Output the (x, y) coordinate of the center of the cell containing the given text.  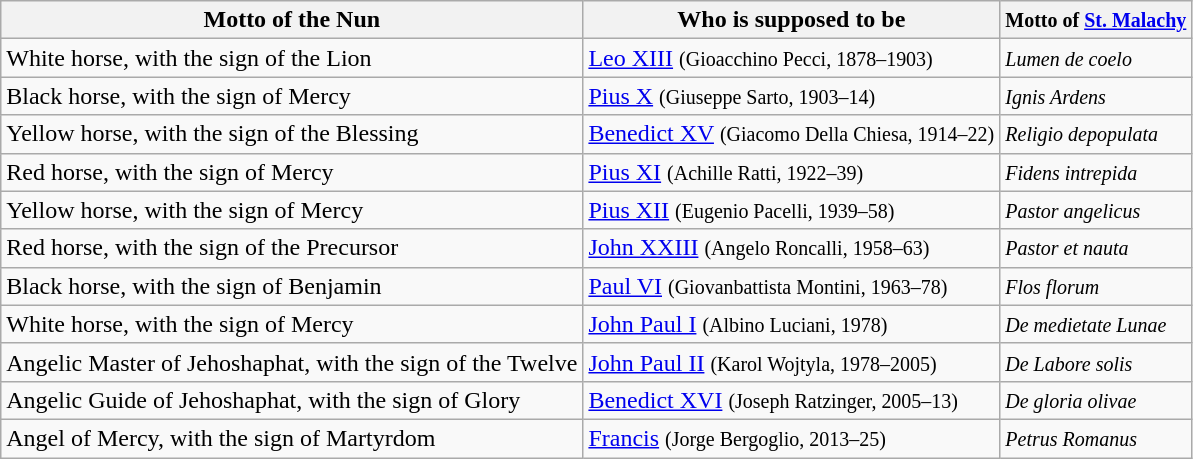
White horse, with the sign of the Lion (292, 58)
Black horse, with the sign of Benjamin (292, 286)
Angelic Guide of Jehoshaphat, with the sign of Glory (292, 400)
Pius X (Giuseppe Sarto, 1903–14) (792, 96)
Pius XII (Eugenio Pacelli, 1939–58) (792, 210)
Red horse, with the sign of Mercy (292, 172)
Yellow horse, with the sign of the Blessing (292, 134)
Leo XIII (Gioacchino Pecci, 1878–1903) (792, 58)
White horse, with the sign of Mercy (292, 324)
De medietate Lunae (1096, 324)
Yellow horse, with the sign of Mercy (292, 210)
Petrus Romanus (1096, 438)
Lumen de coelo (1096, 58)
John Paul I (Albino Luciani, 1978) (792, 324)
Religio depopulata (1096, 134)
Red horse, with the sign of the Precursor (292, 248)
Benedict XVI (Joseph Ratzinger, 2005–13) (792, 400)
John Paul II (Karol Wojtyla, 1978–2005) (792, 362)
Pius XI (Achille Ratti, 1922–39) (792, 172)
Pastor et nauta (1096, 248)
Ignis Ardens (1096, 96)
Who is supposed to be (792, 20)
Fidens intrepida (1096, 172)
Benedict XV (Giacomo Della Chiesa, 1914–22) (792, 134)
Angel of Mercy, with the sign of Martyrdom (292, 438)
Francis (Jorge Bergoglio, 2013–25) (792, 438)
Flos florum (1096, 286)
Pastor angelicus (1096, 210)
Motto of St. Malachy (1096, 20)
De Labore solis (1096, 362)
Paul VI (Giovanbattista Montini, 1963–78) (792, 286)
De gloria olivae (1096, 400)
Black horse, with the sign of Mercy (292, 96)
John XXIII (Angelo Roncalli, 1958–63) (792, 248)
Motto of the Nun (292, 20)
Angelic Master of Jehoshaphat, with the sign of the Twelve (292, 362)
